Return the (X, Y) coordinate for the center point of the cell that contains the specified text.  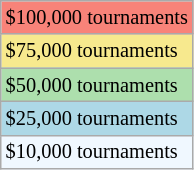
$10,000 tournaments (97, 152)
$25,000 tournaments (97, 118)
$75,000 tournaments (97, 51)
$50,000 tournaments (97, 85)
$100,000 tournaments (97, 17)
